Return (X, Y) of the center of cell containing provided text 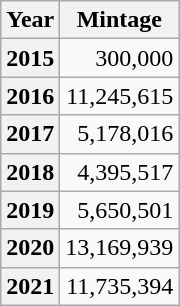
11,245,615 (120, 96)
5,178,016 (120, 134)
2017 (30, 134)
4,395,517 (120, 172)
2015 (30, 58)
2021 (30, 286)
2018 (30, 172)
5,650,501 (120, 210)
11,735,394 (120, 286)
300,000 (120, 58)
2020 (30, 248)
Mintage (120, 20)
Year (30, 20)
2019 (30, 210)
2016 (30, 96)
13,169,939 (120, 248)
